From the cell containing the given text, extract its center point as (x, y) coordinate. 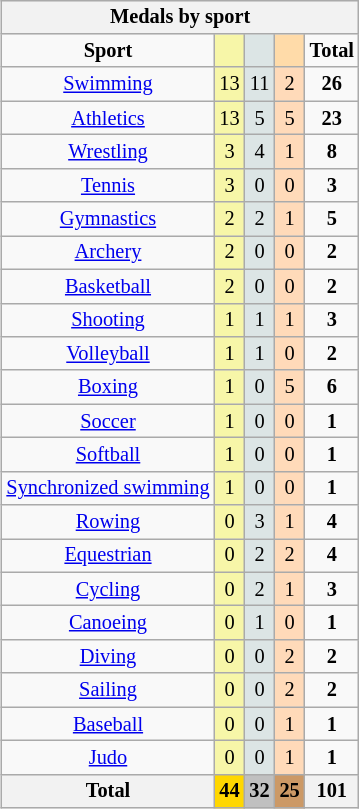
101 (332, 791)
Tennis (108, 185)
Diving (108, 657)
Cycling (108, 589)
Wrestling (108, 152)
23 (332, 118)
Sailing (108, 690)
6 (332, 387)
Athletics (108, 118)
Baseball (108, 724)
44 (229, 791)
26 (332, 84)
Medals by sport (180, 17)
Archery (108, 253)
Soccer (108, 421)
Basketball (108, 286)
32 (260, 791)
8 (332, 152)
Gymnastics (108, 219)
Volleyball (108, 354)
Boxing (108, 387)
Softball (108, 455)
Swimming (108, 84)
Canoeing (108, 623)
25 (290, 791)
11 (260, 84)
Equestrian (108, 556)
Judo (108, 758)
Synchronized swimming (108, 488)
Rowing (108, 522)
Sport (108, 51)
Shooting (108, 320)
